Capture the cell that displays the provided text and extract its [x, y] central coordinate. 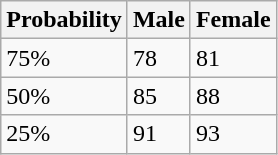
Male [158, 20]
75% [64, 58]
Female [233, 20]
93 [233, 134]
78 [158, 58]
88 [233, 96]
91 [158, 134]
25% [64, 134]
Probability [64, 20]
81 [233, 58]
50% [64, 96]
85 [158, 96]
